Detect which cell encompasses the target text, then output its (X, Y) center coordinate. 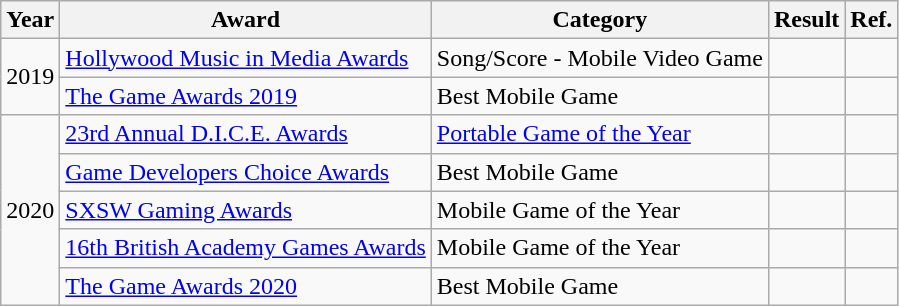
23rd Annual D.I.C.E. Awards (246, 134)
The Game Awards 2020 (246, 286)
The Game Awards 2019 (246, 96)
Category (600, 20)
Game Developers Choice Awards (246, 172)
Year (30, 20)
Award (246, 20)
Song/Score - Mobile Video Game (600, 58)
2020 (30, 210)
16th British Academy Games Awards (246, 248)
SXSW Gaming Awards (246, 210)
Portable Game of the Year (600, 134)
Hollywood Music in Media Awards (246, 58)
Ref. (872, 20)
2019 (30, 77)
Result (806, 20)
